Output the (X, Y) coordinate of the center of the cell containing the given text.  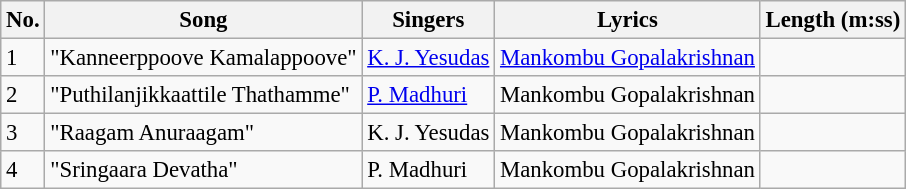
"Kanneerppoove Kamalappoove" (204, 58)
4 (23, 170)
Lyrics (628, 20)
Singers (428, 20)
3 (23, 133)
"Raagam Anuraagam" (204, 133)
2 (23, 95)
"Puthilanjikkaattile Thathamme" (204, 95)
Song (204, 20)
No. (23, 20)
1 (23, 58)
"Sringaara Devatha" (204, 170)
Length (m:ss) (832, 20)
